From the cell containing the given text, extract its center point as [X, Y] coordinate. 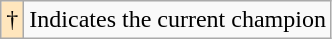
Indicates the current champion [178, 20]
† [12, 20]
